Find where the given text appears and provide that cell's center as (x, y) coordinate. 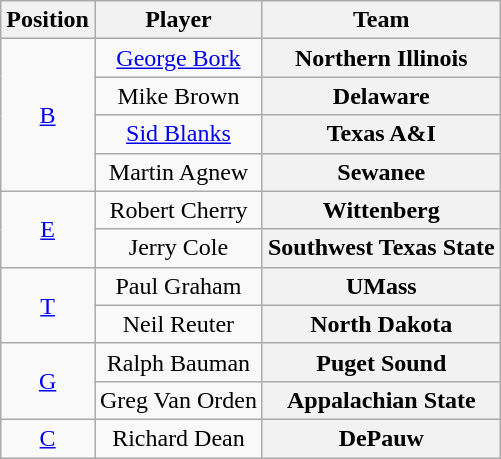
DePauw (381, 438)
Neil Reuter (178, 324)
T (48, 305)
Delaware (381, 96)
Appalachian State (381, 400)
Richard Dean (178, 438)
Position (48, 20)
Southwest Texas State (381, 248)
Robert Cherry (178, 210)
UMass (381, 286)
Texas A&I (381, 134)
Greg Van Orden (178, 400)
B (48, 115)
Jerry Cole (178, 248)
Paul Graham (178, 286)
Mike Brown (178, 96)
Sewanee (381, 172)
G (48, 381)
George Bork (178, 58)
Wittenberg (381, 210)
Puget Sound (381, 362)
Player (178, 20)
Sid Blanks (178, 134)
Ralph Bauman (178, 362)
Martin Agnew (178, 172)
E (48, 229)
North Dakota (381, 324)
Team (381, 20)
C (48, 438)
Northern Illinois (381, 58)
